Return (x, y) of the center of cell containing provided text 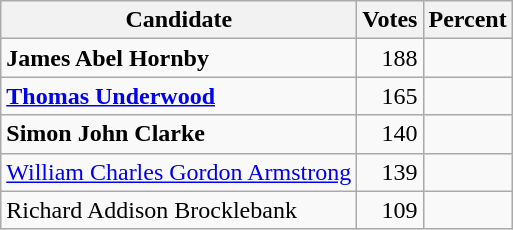
Richard Addison Brocklebank (179, 210)
188 (390, 58)
Candidate (179, 20)
Simon John Clarke (179, 134)
Thomas Underwood (179, 96)
165 (390, 96)
James Abel Hornby (179, 58)
139 (390, 172)
Percent (468, 20)
109 (390, 210)
William Charles Gordon Armstrong (179, 172)
140 (390, 134)
Votes (390, 20)
